For the text-containing cell, return its midpoint in (x, y) coordinate format. 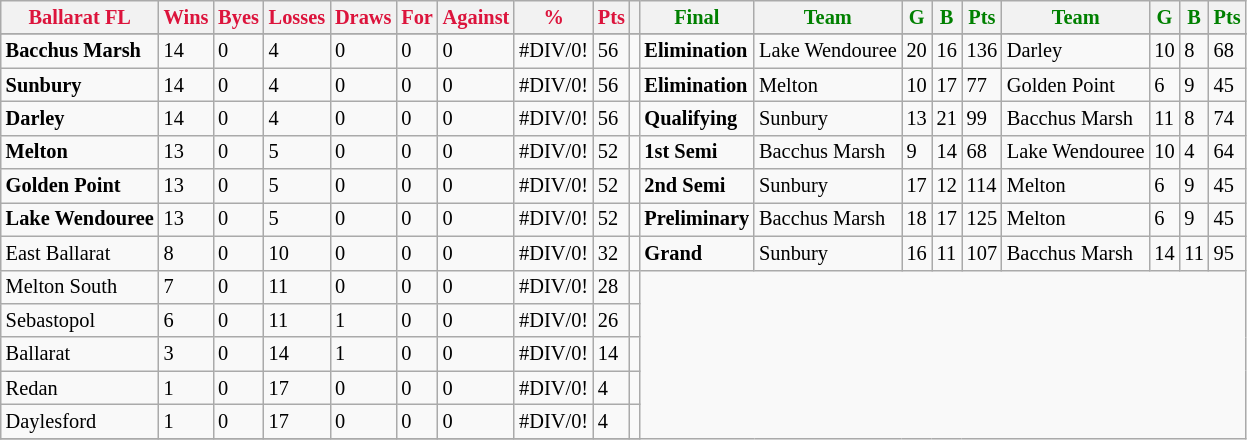
Ballarat FL (80, 17)
Wins (186, 17)
18 (917, 219)
12 (947, 186)
Byes (238, 17)
Qualifying (696, 118)
20 (917, 51)
% (554, 17)
28 (612, 287)
136 (982, 51)
For (416, 17)
3 (186, 354)
77 (982, 85)
107 (982, 253)
Daylesford (80, 421)
Melton South (80, 287)
Grand (696, 253)
99 (982, 118)
Final (696, 17)
26 (612, 320)
East Ballarat (80, 253)
2nd Semi (696, 186)
32 (612, 253)
95 (1228, 253)
Draws (363, 17)
64 (1228, 152)
Redan (80, 388)
125 (982, 219)
114 (982, 186)
Losses (297, 17)
1st Semi (696, 152)
Sebastopol (80, 320)
Preliminary (696, 219)
74 (1228, 118)
Against (476, 17)
Ballarat (80, 354)
7 (186, 287)
21 (947, 118)
